Detect which cell encompasses the target text, then output its (x, y) center coordinate. 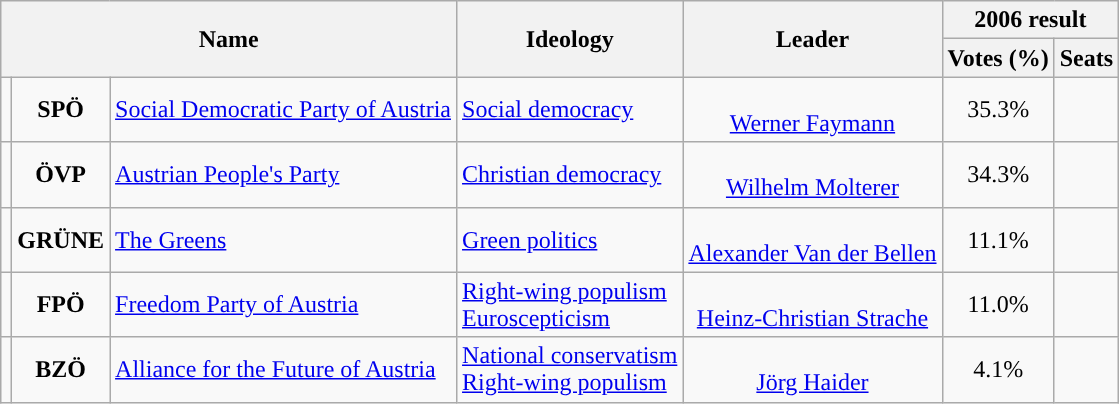
SPÖ (61, 110)
Jörg Haider (812, 370)
Wilhelm Molterer (812, 174)
2006 result (1030, 20)
BZÖ (61, 370)
4.1% (998, 370)
11.0% (998, 304)
Alliance for the Future of Austria (284, 370)
Name (229, 39)
Austrian People's Party (284, 174)
National conservatismRight-wing populism (570, 370)
Werner Faymann (812, 110)
Social democracy (570, 110)
Ideology (570, 39)
Votes (%) (998, 58)
Heinz-Christian Strache (812, 304)
Social Democratic Party of Austria (284, 110)
The Greens (284, 240)
Leader (812, 39)
Seats (1086, 58)
35.3% (998, 110)
Right-wing populismEuroscepticism (570, 304)
Green politics (570, 240)
ÖVP (61, 174)
Alexander Van der Bellen (812, 240)
Christian democracy (570, 174)
GRÜNE (61, 240)
34.3% (998, 174)
FPÖ (61, 304)
Freedom Party of Austria (284, 304)
11.1% (998, 240)
